Return (X, Y) of the center of cell containing provided text 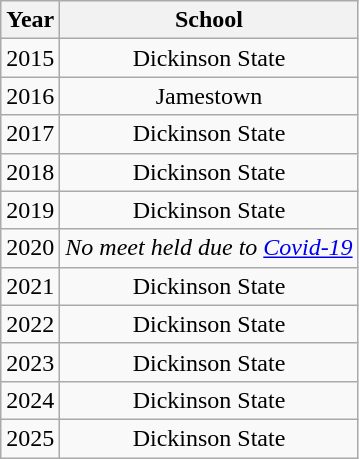
2025 (30, 438)
School (209, 20)
2016 (30, 96)
Jamestown (209, 96)
2022 (30, 324)
2024 (30, 400)
2017 (30, 134)
2019 (30, 210)
No meet held due to Covid-19 (209, 248)
2021 (30, 286)
2015 (30, 58)
Year (30, 20)
2020 (30, 248)
2018 (30, 172)
2023 (30, 362)
